Pinpoint the cell where the given text exists, returning its (X, Y) midpoint coordinate. 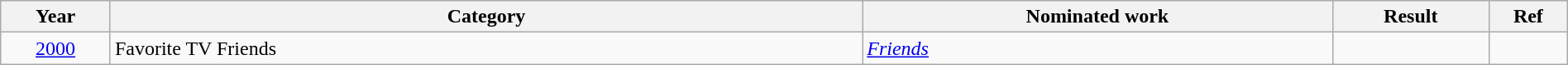
Category (486, 17)
Year (56, 17)
2000 (56, 48)
Ref (1528, 17)
Result (1411, 17)
Favorite TV Friends (486, 48)
Nominated work (1097, 17)
Friends (1097, 48)
